Extract the [x, y] coordinate from the center of the cell holding the provided text.  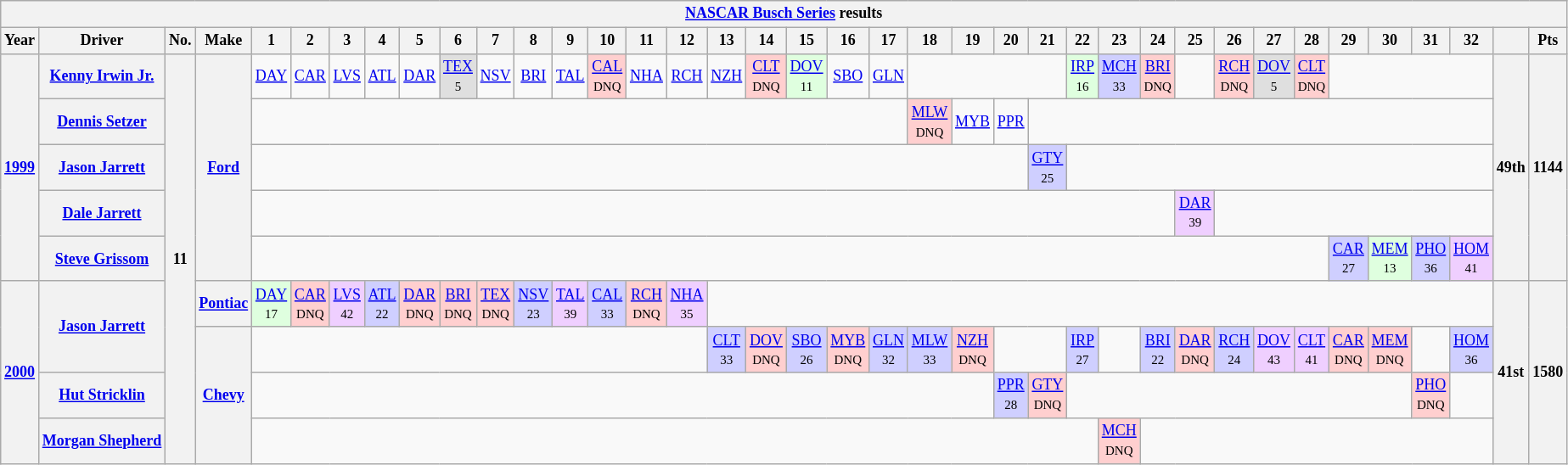
5 [419, 41]
16 [848, 41]
DOV43 [1274, 350]
NSV [496, 76]
IRP16 [1083, 76]
DOVDNQ [767, 350]
Make [224, 41]
MCHDNQ [1119, 440]
Dennis Setzer [102, 122]
CAL33 [608, 304]
GTY25 [1048, 167]
Pontiac [224, 304]
HOM36 [1472, 350]
6 [458, 41]
41st [1511, 372]
18 [929, 41]
PPR [1010, 122]
Dale Jarrett [102, 213]
GLN32 [889, 350]
MYBDNQ [848, 350]
Chevy [224, 395]
LVS [346, 76]
Hut Stricklin [102, 395]
MLWDNQ [929, 122]
BRI22 [1158, 350]
49th [1511, 167]
CLT33 [727, 350]
TEXDNQ [496, 304]
14 [767, 41]
MYB [973, 122]
No. [180, 41]
NSV23 [533, 304]
ATL22 [382, 304]
2 [311, 41]
NHA35 [687, 304]
21 [1048, 41]
DAR [419, 76]
Morgan Shepherd [102, 440]
28 [1311, 41]
22 [1083, 41]
8 [533, 41]
9 [570, 41]
GLN [889, 76]
7 [496, 41]
CLT41 [1311, 350]
1 [271, 41]
CAR [311, 76]
DAR39 [1195, 213]
MCH33 [1119, 76]
IRP27 [1083, 350]
25 [1195, 41]
17 [889, 41]
DOV11 [806, 76]
13 [727, 41]
NZH [727, 76]
TAL39 [570, 304]
NHA [647, 76]
4 [382, 41]
PHO36 [1431, 259]
DAY [271, 76]
Driver [102, 41]
3 [346, 41]
30 [1390, 41]
GTYDNQ [1048, 395]
RCH [687, 76]
24 [1158, 41]
10 [608, 41]
TEX5 [458, 76]
Pts [1548, 41]
2000 [20, 372]
TAL [570, 76]
27 [1274, 41]
1144 [1548, 167]
15 [806, 41]
MEM13 [1390, 259]
Ford [224, 167]
NZHDNQ [973, 350]
Kenny Irwin Jr. [102, 76]
1999 [20, 167]
PPR28 [1010, 395]
26 [1234, 41]
29 [1349, 41]
Year [20, 41]
MLW33 [929, 350]
12 [687, 41]
CAR27 [1349, 259]
CALDNQ [608, 76]
Steve Grissom [102, 259]
RCH24 [1234, 350]
ATL [382, 76]
31 [1431, 41]
20 [1010, 41]
DAY17 [271, 304]
SBO26 [806, 350]
23 [1119, 41]
PHODNQ [1431, 395]
32 [1472, 41]
MEMDNQ [1390, 350]
BRI [533, 76]
LVS42 [346, 304]
HOM41 [1472, 259]
SBO [848, 76]
NASCAR Busch Series results [784, 14]
1580 [1548, 372]
19 [973, 41]
DOV5 [1274, 76]
